From the cell containing the given text, extract its center point as [X, Y] coordinate. 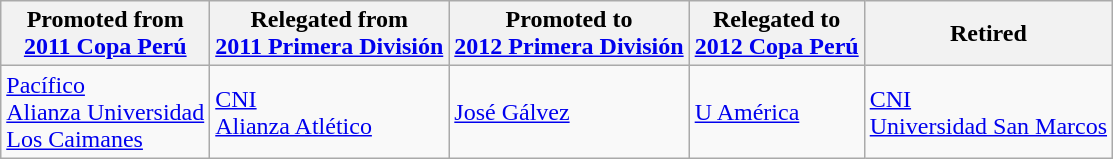
Retired [988, 34]
Relegated to2012 Copa Perú [776, 34]
José Gálvez [569, 112]
Promoted to2012 Primera División [569, 34]
Pacífico Alianza Universidad Los Caimanes [106, 112]
Promoted from2011 Copa Perú [106, 34]
CNI Universidad San Marcos [988, 112]
Relegated from2011 Primera División [330, 34]
U América [776, 112]
CNI Alianza Atlético [330, 112]
